Return [x, y] of the center of cell containing provided text 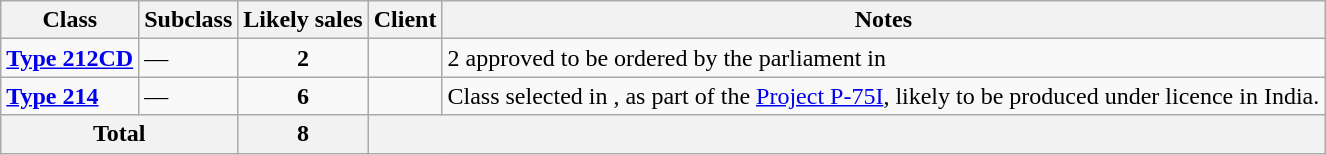
Notes [884, 20]
2 approved to be ordered by the parliament in [884, 58]
Type 212CD [70, 58]
Class [70, 20]
2 [303, 58]
6 [303, 96]
Type 214 [70, 96]
Likely sales [303, 20]
Client [405, 20]
Total [120, 134]
Subclass [188, 20]
Class selected in , as part of the Project P-75I, likely to be produced under licence in India. [884, 96]
8 [303, 134]
